For the text-containing cell, return its midpoint in (X, Y) coordinate format. 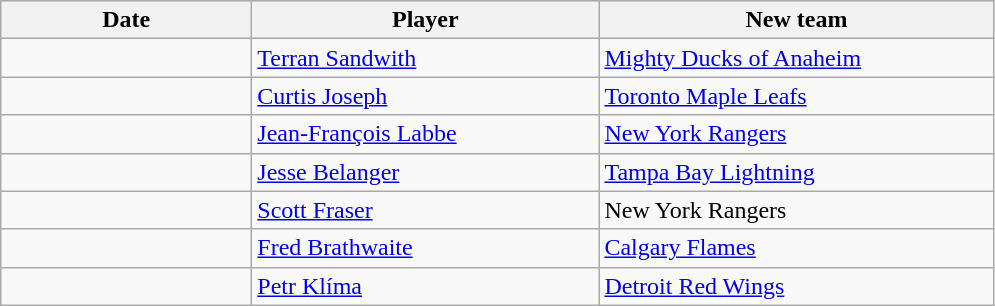
Toronto Maple Leafs (796, 96)
Jean-François Labbe (426, 134)
Curtis Joseph (426, 96)
Mighty Ducks of Anaheim (796, 58)
Fred Brathwaite (426, 248)
Calgary Flames (796, 248)
Detroit Red Wings (796, 286)
Terran Sandwith (426, 58)
Tampa Bay Lightning (796, 172)
Scott Fraser (426, 210)
Date (126, 20)
Player (426, 20)
Jesse Belanger (426, 172)
Petr Klíma (426, 286)
New team (796, 20)
